Find where the given text appears and provide that cell's center as [X, Y] coordinate. 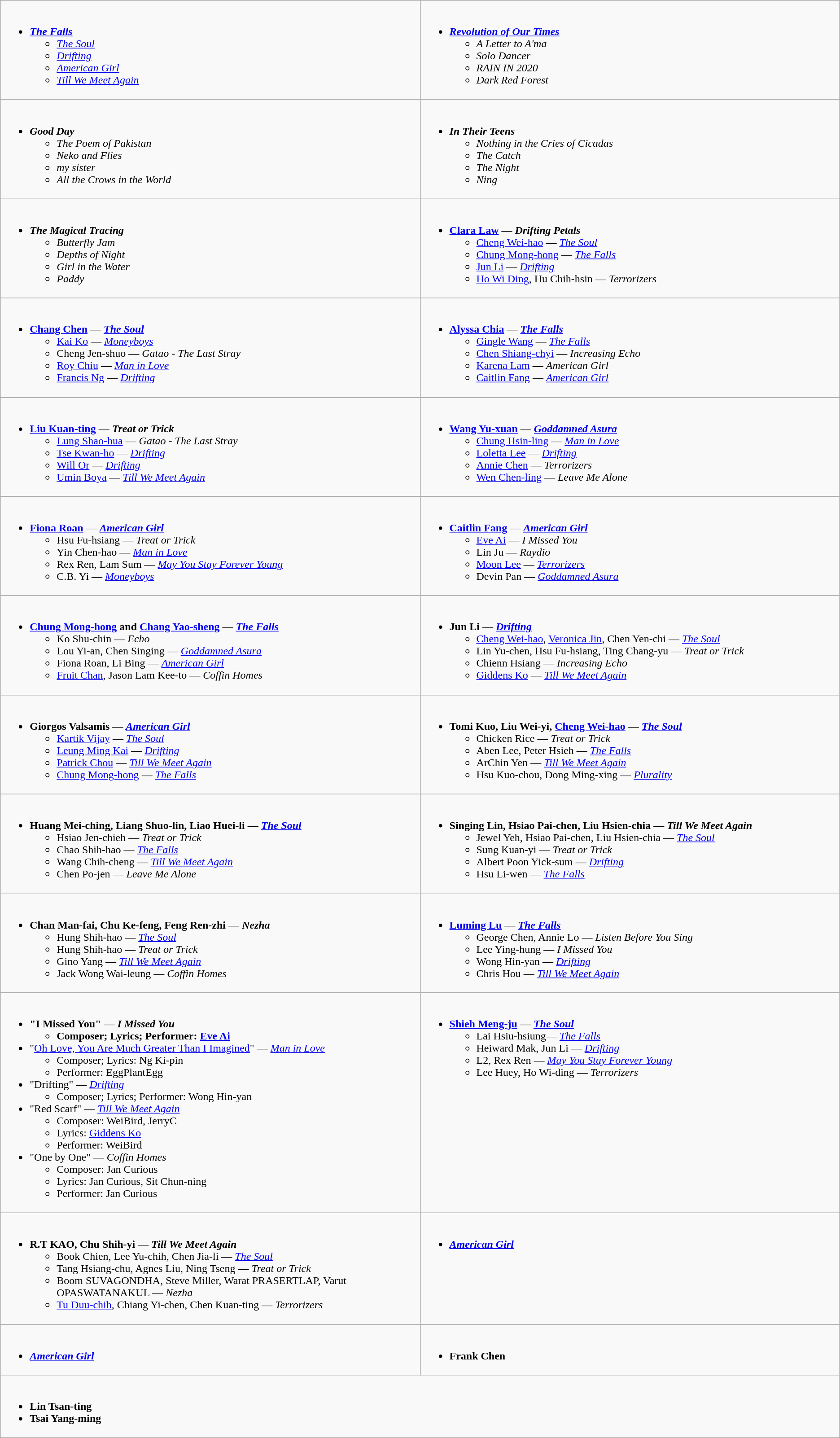
Wang Yu-xuan — Goddamned AsuraChung Hsin-ling — Man in LoveLoletta Lee — DriftingAnnie Chen — TerrorizersWen Chen-ling — Leave Me Alone [630, 447]
Giorgos Valsamis — American GirlKartik Vijay — The SoulLeung Ming Kai — DriftingPatrick Chou — Till We Meet AgainChung Mong-hong — The Falls [210, 744]
The FallsThe SoulDriftingAmerican GirlTill We Meet Again [210, 50]
Good DayThe Poem of PakistanNeko and Fliesmy sisterAll the Crows in the World [210, 149]
The Magical TracingButterfly JamDepths of NightGirl in the WaterPaddy [210, 249]
Lin Tsan-tingTsai Yang-ming [420, 1407]
Fiona Roan — American GirlHsu Fu-hsiang — Treat or TrickYin Chen-hao — Man in LoveRex Ren, Lam Sum — May You Stay Forever YoungC.B. Yi — Moneyboys [210, 546]
Revolution of Our TimesA Letter to A'maSolo DancerRAIN IN 2020Dark Red Forest [630, 50]
Caitlin Fang — American GirlEve Ai — I Missed YouLin Ju — RaydioMoon Lee — TerrorizersDevin Pan — Goddamned Asura [630, 546]
Alyssa Chia — The FallsGingle Wang — The FallsChen Shiang-chyi — Increasing EchoKarena Lam — American GirlCaitlin Fang — American Girl [630, 347]
Frank Chen [630, 1349]
Clara Law — Drifting PetalsCheng Wei-hao — The SoulChung Mong-hong — The FallsJun Li — DriftingHo Wi Ding, Hu Chih-hsin — Terrorizers [630, 249]
Liu Kuan-ting — Treat or TrickLung Shao-hua — Gatao - The Last StrayTse Kwan-ho — DriftingWill Or — DriftingUmin Boya — Till We Meet Again [210, 447]
Luming Lu — The FallsGeorge Chen, Annie Lo — Listen Before You SingLee Ying-hung — I Missed YouWong Hin-yan — DriftingChris Hou — Till We Meet Again [630, 943]
Chang Chen — The SoulKai Ko — MoneyboysCheng Jen-shuo — Gatao - The Last StrayRoy Chiu — Man in LoveFrancis Ng — Drifting [210, 347]
In Their TeensNothing in the Cries of CicadasThe CatchThe NightNing [630, 149]
